For the text-containing cell, return its midpoint in (x, y) coordinate format. 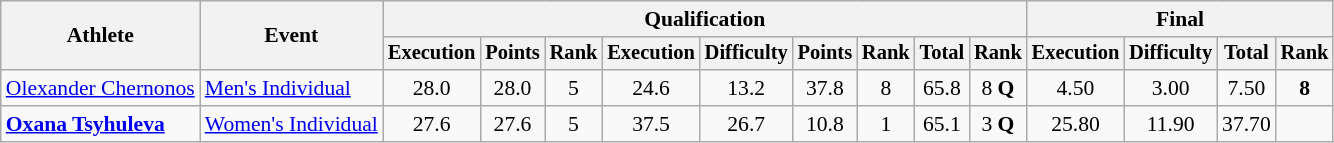
Oxana Tsyhuleva (100, 124)
3.00 (1170, 88)
Event (292, 36)
37.8 (825, 88)
Men's Individual (292, 88)
1 (886, 124)
65.1 (942, 124)
3 Q (998, 124)
8 Q (998, 88)
25.80 (1076, 124)
4.50 (1076, 88)
26.7 (746, 124)
Qualification (705, 19)
Women's Individual (292, 124)
13.2 (746, 88)
Athlete (100, 36)
Olexander Chernonos (100, 88)
10.8 (825, 124)
Final (1180, 19)
37.70 (1246, 124)
37.5 (650, 124)
7.50 (1246, 88)
24.6 (650, 88)
11.90 (1170, 124)
65.8 (942, 88)
